Find where the given text appears and provide that cell's center as [X, Y] coordinate. 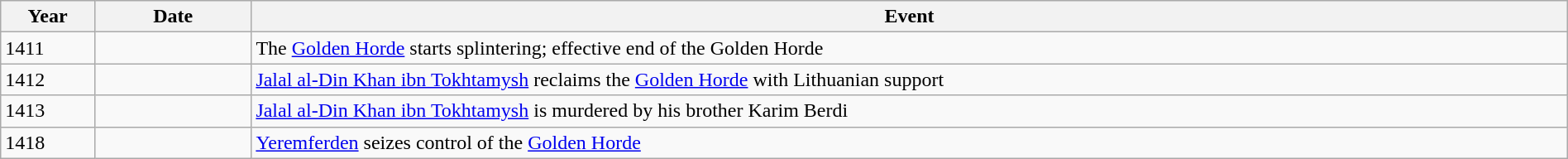
Year [48, 17]
Jalal al-Din Khan ibn Tokhtamysh is murdered by his brother Karim Berdi [910, 111]
The Golden Horde starts splintering; effective end of the Golden Horde [910, 48]
Yeremferden seizes control of the Golden Horde [910, 142]
1411 [48, 48]
1418 [48, 142]
Jalal al-Din Khan ibn Tokhtamysh reclaims the Golden Horde with Lithuanian support [910, 79]
1413 [48, 111]
1412 [48, 79]
Event [910, 17]
Date [172, 17]
